Extract the [x, y] coordinate from the center of the cell holding the provided text.  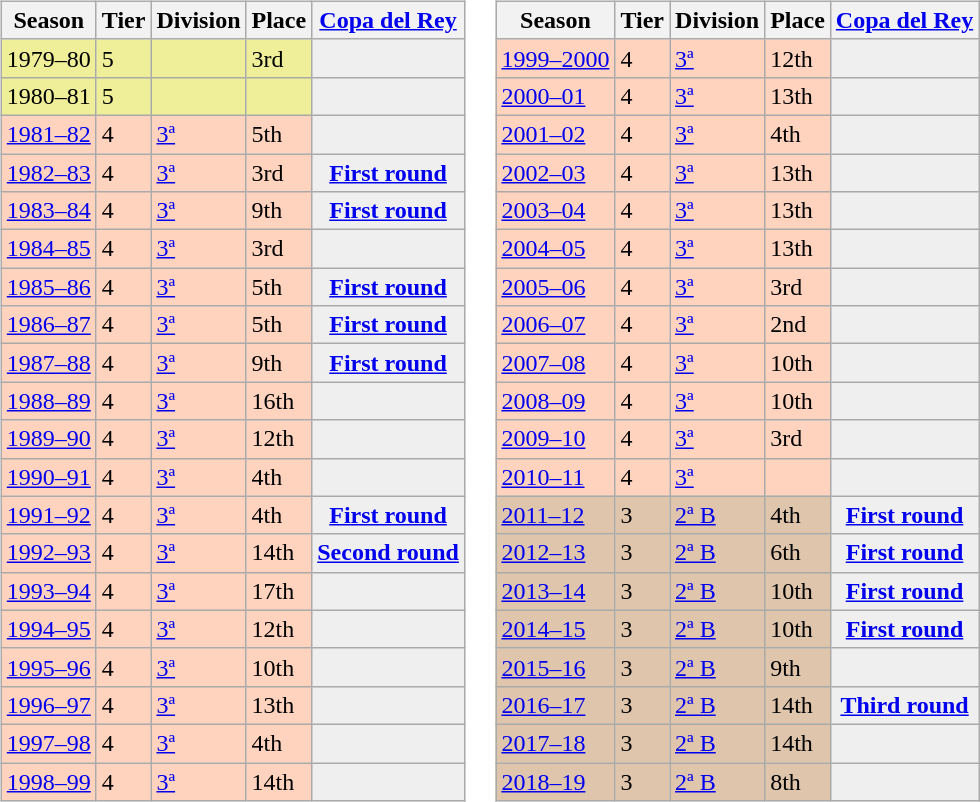
2004–05 [556, 249]
2012–13 [556, 553]
1983–84 [48, 211]
1990–91 [48, 477]
2011–12 [556, 515]
2014–15 [556, 629]
2002–03 [556, 173]
1991–92 [48, 515]
1979–80 [48, 58]
1981–82 [48, 134]
1997–98 [48, 743]
2005–06 [556, 287]
2009–10 [556, 439]
1998–99 [48, 781]
2000–01 [556, 96]
Third round [904, 705]
1984–85 [48, 249]
2006–07 [556, 325]
1993–94 [48, 591]
1986–87 [48, 325]
1995–96 [48, 667]
1999–2000 [556, 58]
6th [798, 553]
Second round [388, 553]
1994–95 [48, 629]
8th [798, 781]
2013–14 [556, 591]
17th [279, 591]
1996–97 [48, 705]
2nd [798, 325]
2001–02 [556, 134]
1992–93 [48, 553]
1985–86 [48, 287]
2010–11 [556, 477]
1987–88 [48, 363]
2007–08 [556, 363]
16th [279, 401]
2016–17 [556, 705]
1980–81 [48, 96]
1982–83 [48, 173]
2015–16 [556, 667]
2017–18 [556, 743]
2008–09 [556, 401]
1989–90 [48, 439]
2003–04 [556, 211]
1988–89 [48, 401]
2018–19 [556, 781]
